Provide the [X, Y] coordinate of the cell's center where the given text is located.  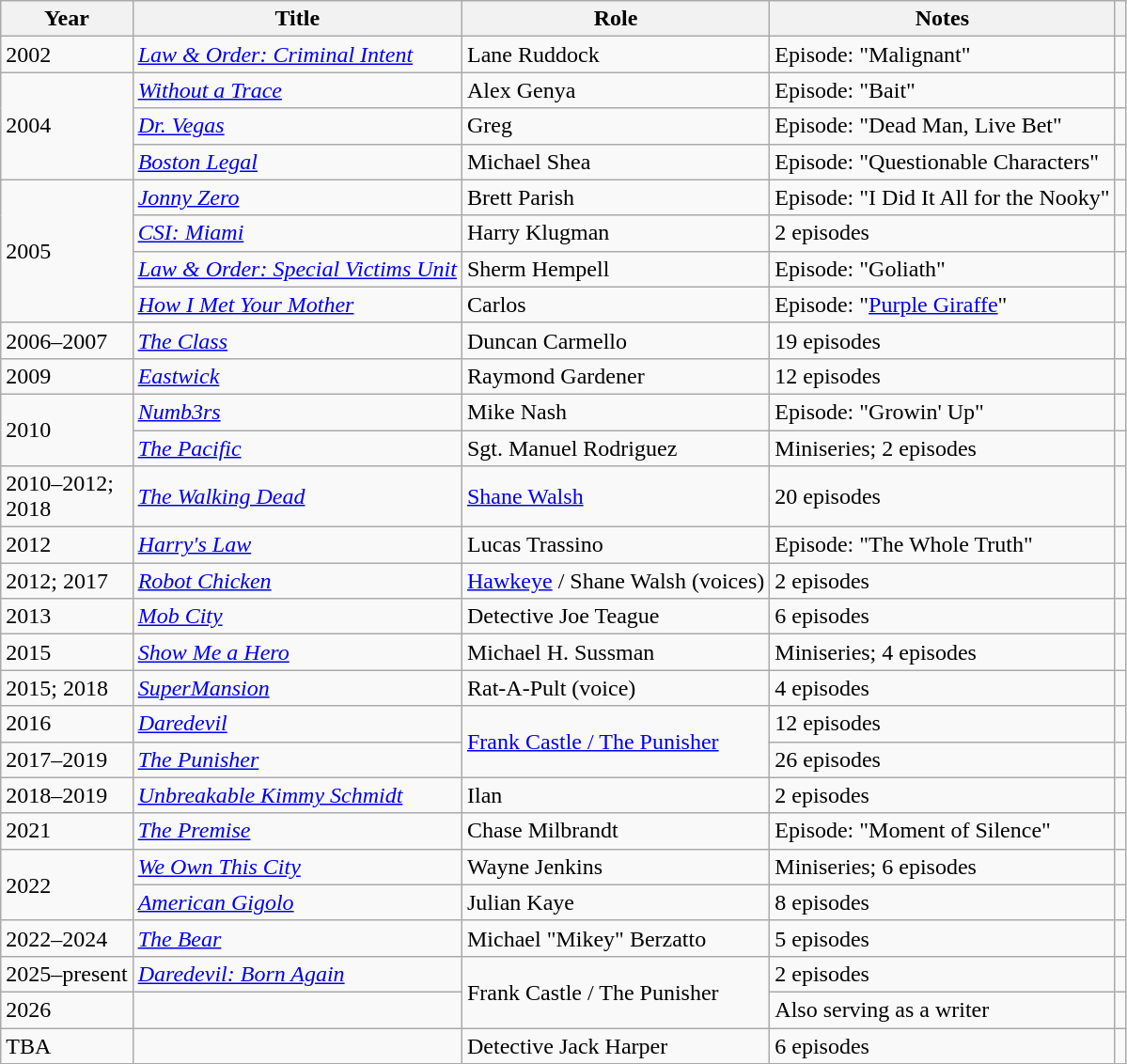
Sherm Hempell [615, 269]
26 episodes [942, 759]
4 episodes [942, 688]
Episode: "Malignant" [942, 55]
CSI: Miami [297, 233]
2015; 2018 [67, 688]
Brett Parish [615, 197]
Jonny Zero [297, 197]
Episode: "I Did It All for the Nooky" [942, 197]
2016 [67, 724]
Episode: "Dead Man, Live Bet" [942, 126]
Episode: "Moment of Silence" [942, 831]
The Bear [297, 938]
Robot Chicken [297, 581]
Raymond Gardener [615, 376]
Numb3rs [297, 412]
Title [297, 19]
Lucas Trassino [615, 545]
Mike Nash [615, 412]
Role [615, 19]
2022 [67, 884]
2021 [67, 831]
Episode: "Purple Giraffe" [942, 305]
Episode: "The Whole Truth" [942, 545]
We Own This City [297, 867]
Year [67, 19]
The Premise [297, 831]
The Class [297, 340]
2002 [67, 55]
Unbreakable Kimmy Schmidt [297, 795]
American Gigolo [297, 902]
Miniseries; 4 episodes [942, 652]
Carlos [615, 305]
20 episodes [942, 496]
Michael Shea [615, 162]
Miniseries; 6 episodes [942, 867]
Ilan [615, 795]
Sgt. Manuel Rodriguez [615, 448]
Episode: "Questionable Characters" [942, 162]
2006–2007 [67, 340]
2009 [67, 376]
2018–2019 [67, 795]
5 episodes [942, 938]
The Punisher [297, 759]
Episode: "Bait" [942, 90]
2022–2024 [67, 938]
The Walking Dead [297, 496]
Wayne Jenkins [615, 867]
Chase Milbrandt [615, 831]
2005 [67, 251]
TBA [67, 1046]
Hawkeye / Shane Walsh (voices) [615, 581]
Dr. Vegas [297, 126]
Rat-A-Pult (voice) [615, 688]
Duncan Carmello [615, 340]
Michael "Mikey" Berzatto [615, 938]
2017–2019 [67, 759]
2010–2012;2018 [67, 496]
Shane Walsh [615, 496]
Without a Trace [297, 90]
2013 [67, 617]
Daredevil: Born Again [297, 974]
Law & Order: Criminal Intent [297, 55]
2026 [67, 1009]
2010 [67, 430]
Julian Kaye [615, 902]
The Pacific [297, 448]
Daredevil [297, 724]
2012 [67, 545]
Episode: "Goliath" [942, 269]
2012; 2017 [67, 581]
2025–present [67, 974]
Harry's Law [297, 545]
Mob City [297, 617]
8 episodes [942, 902]
How I Met Your Mother [297, 305]
Greg [615, 126]
Eastwick [297, 376]
Also serving as a writer [942, 1009]
Detective Joe Teague [615, 617]
Miniseries; 2 episodes [942, 448]
19 episodes [942, 340]
Michael H. Sussman [615, 652]
SuperMansion [297, 688]
Boston Legal [297, 162]
Episode: "Growin' Up" [942, 412]
Detective Jack Harper [615, 1046]
Notes [942, 19]
Harry Klugman [615, 233]
2004 [67, 126]
Lane Ruddock [615, 55]
2015 [67, 652]
Show Me a Hero [297, 652]
Alex Genya [615, 90]
Law & Order: Special Victims Unit [297, 269]
